Capture the cell that displays the provided text and extract its (x, y) central coordinate. 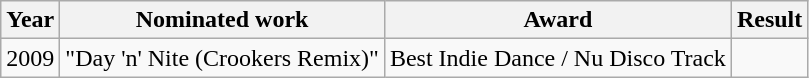
Result (769, 20)
Best Indie Dance / Nu Disco Track (558, 58)
"Day 'n' Nite (Crookers Remix)" (222, 58)
Award (558, 20)
Nominated work (222, 20)
Year (30, 20)
2009 (30, 58)
